Identify which cell holds the provided text, then report its [X, Y] central coordinate. 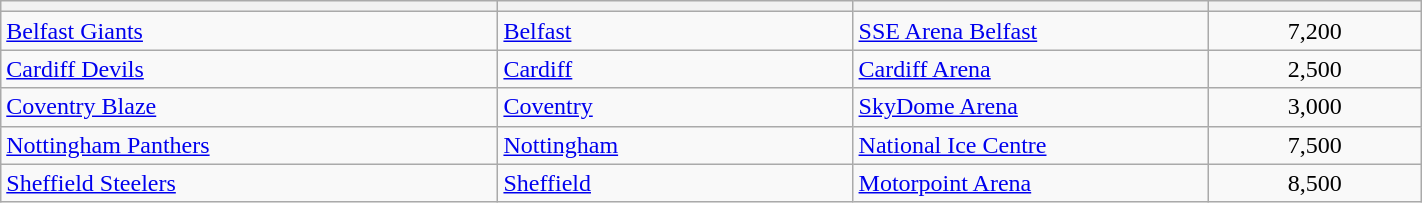
Cardiff Devils [250, 69]
Sheffield Steelers [250, 183]
Coventry [676, 107]
Coventry Blaze [250, 107]
3,000 [1314, 107]
8,500 [1314, 183]
Motorpoint Arena [1030, 183]
SSE Arena Belfast [1030, 31]
Nottingham [676, 145]
7,500 [1314, 145]
Sheffield [676, 183]
National Ice Centre [1030, 145]
Cardiff [676, 69]
2,500 [1314, 69]
SkyDome Arena [1030, 107]
Cardiff Arena [1030, 69]
7,200 [1314, 31]
Belfast [676, 31]
Belfast Giants [250, 31]
Nottingham Panthers [250, 145]
